Pinpoint the cell where the given text exists, returning its [X, Y] midpoint coordinate. 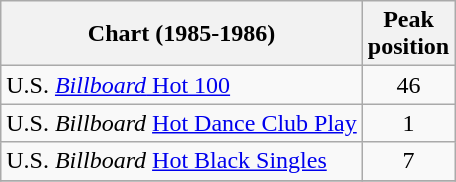
46 [408, 85]
Peakposition [408, 34]
Chart (1985-1986) [182, 34]
1 [408, 123]
U.S. Billboard Hot Dance Club Play [182, 123]
7 [408, 161]
U.S. Billboard Hot 100 [182, 85]
U.S. Billboard Hot Black Singles [182, 161]
